Return the [X, Y] coordinate for the center point of the cell that contains the specified text.  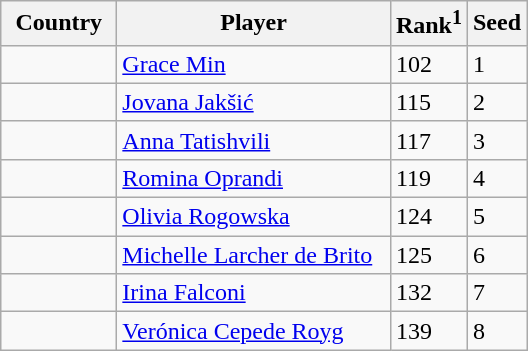
117 [428, 140]
115 [428, 102]
4 [496, 178]
2 [496, 102]
Seed [496, 24]
Irina Falconi [254, 293]
124 [428, 217]
Player [254, 24]
Verónica Cepede Royg [254, 331]
3 [496, 140]
Michelle Larcher de Brito [254, 255]
Grace Min [254, 64]
8 [496, 331]
6 [496, 255]
1 [496, 64]
139 [428, 331]
Romina Oprandi [254, 178]
132 [428, 293]
Jovana Jakšić [254, 102]
5 [496, 217]
Anna Tatishvili [254, 140]
Rank1 [428, 24]
Country [59, 24]
102 [428, 64]
Olivia Rogowska [254, 217]
7 [496, 293]
125 [428, 255]
119 [428, 178]
